Provide the [X, Y] coordinate of the cell's center where the given text is located.  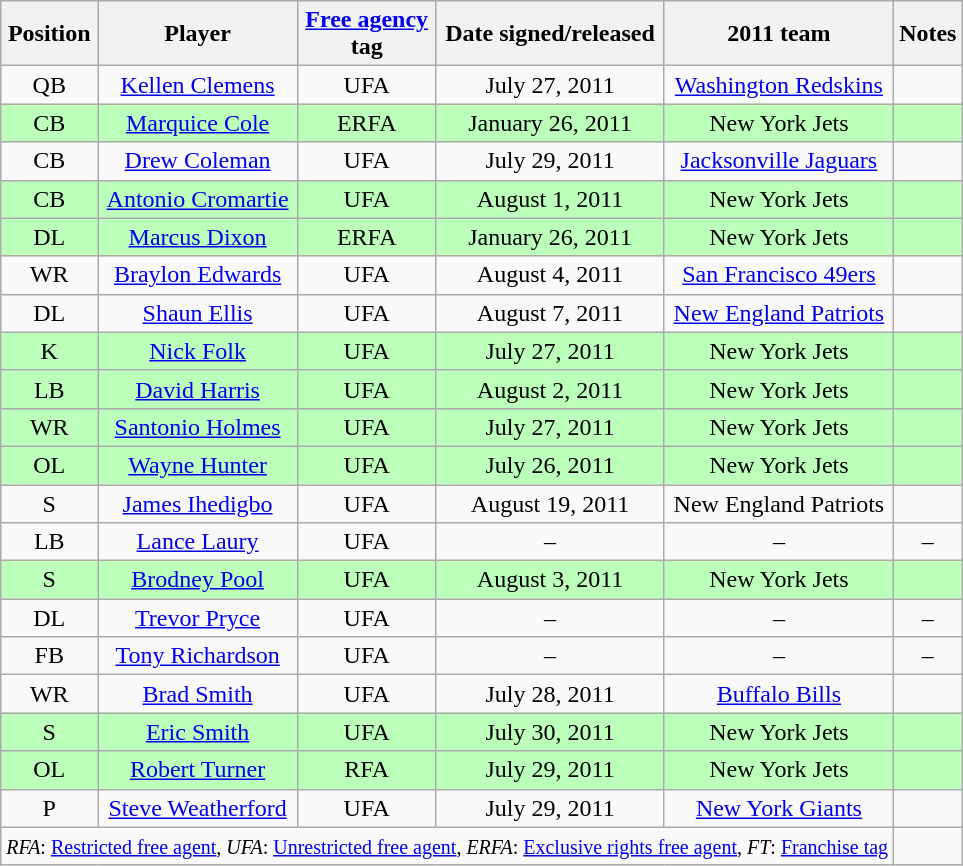
Shaun Ellis [198, 313]
August 7, 2011 [550, 313]
Antonio Cromartie [198, 199]
Trevor Pryce [198, 618]
Eric Smith [198, 732]
Buffalo Bills [778, 694]
RFA: Restricted free agent, UFA: Unrestricted free agent, ERFA: Exclusive rights free agent, FT: Franchise tag [448, 846]
2011 team [778, 34]
August 3, 2011 [550, 580]
Tony Richardson [198, 656]
San Francisco 49ers [778, 275]
RFA [366, 770]
QB [50, 85]
New York Giants [778, 808]
Marcus Dixon [198, 237]
Wayne Hunter [198, 465]
Free agencytag [366, 34]
Marquice Cole [198, 123]
August 19, 2011 [550, 503]
Lance Laury [198, 542]
James Ihedigbo [198, 503]
July 26, 2011 [550, 465]
Brodney Pool [198, 580]
Date signed/released [550, 34]
Brad Smith [198, 694]
Braylon Edwards [198, 275]
Kellen Clemens [198, 85]
Steve Weatherford [198, 808]
K [50, 351]
Robert Turner [198, 770]
July 30, 2011 [550, 732]
David Harris [198, 389]
Washington Redskins [778, 85]
Notes [928, 34]
Position [50, 34]
Drew Coleman [198, 161]
July 28, 2011 [550, 694]
Santonio Holmes [198, 427]
FB [50, 656]
August 4, 2011 [550, 275]
August 2, 2011 [550, 389]
Jacksonville Jaguars [778, 161]
P [50, 808]
August 1, 2011 [550, 199]
Player [198, 34]
Nick Folk [198, 351]
